Detect which cell encompasses the target text, then output its (x, y) center coordinate. 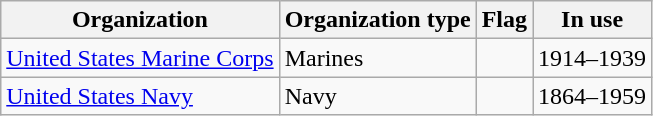
United States Marine Corps (140, 58)
Flag (504, 20)
Organization (140, 20)
Navy (378, 96)
1864–1959 (592, 96)
In use (592, 20)
1914–1939 (592, 58)
Marines (378, 58)
United States Navy (140, 96)
Organization type (378, 20)
